Scan for the cell matching the given text and deliver its [x, y] coordinate at center. 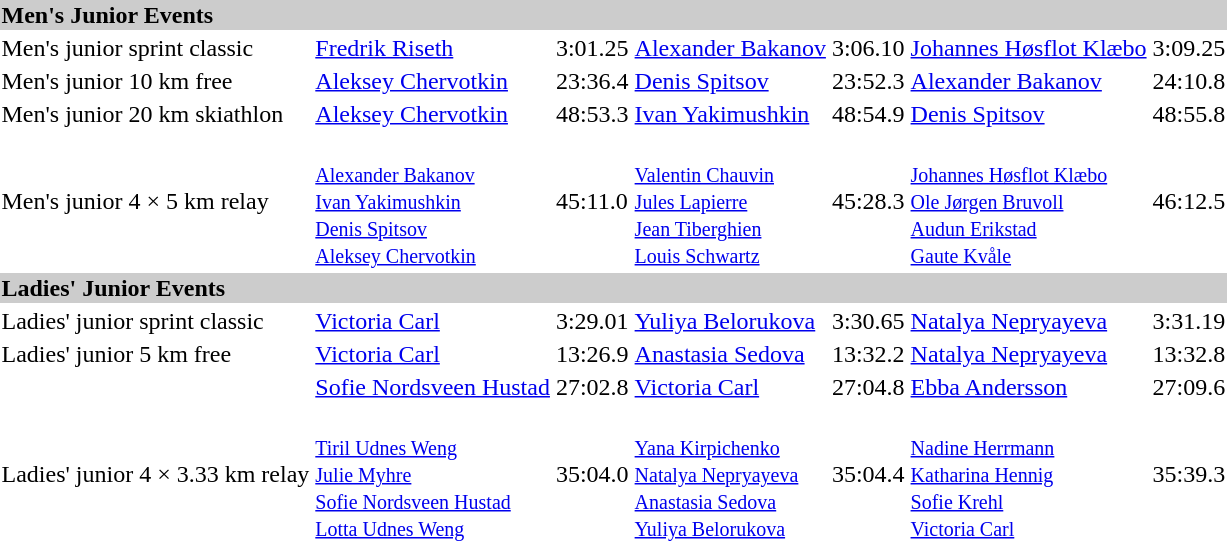
48:55.8 [1189, 114]
23:52.3 [868, 81]
48:53.3 [592, 114]
Ivan Yakimushkin [730, 114]
48:54.9 [868, 114]
Ladies' junior sprint classic [156, 321]
Johannes Høsflot KlæboOle Jørgen BruvollAudun ErikstadGaute Kvåle [1028, 201]
3:09.25 [1189, 48]
Ladies' junior 5 km free [156, 354]
45:28.3 [868, 201]
Yuliya Belorukova [730, 321]
Men's junior 4 × 5 km relay [156, 201]
13:32.2 [868, 354]
Valentin ChauvinJules LapierreJean TiberghienLouis Schwartz [730, 201]
27:02.8 [592, 387]
Anastasia Sedova [730, 354]
3:01.25 [592, 48]
Men's junior sprint classic [156, 48]
Ebba Andersson [1028, 387]
Sofie Nordsveen Hustad [433, 387]
Johannes Høsflot Klæbo [1028, 48]
24:10.8 [1189, 81]
Ladies' Junior Events [614, 288]
3:31.19 [1189, 321]
46:12.5 [1189, 201]
27:04.8 [868, 387]
3:30.65 [868, 321]
Alexander BakanovIvan YakimushkinDenis SpitsovAleksey Chervotkin [433, 201]
Fredrik Riseth [433, 48]
Men's Junior Events [614, 15]
23:36.4 [592, 81]
Men's junior 20 km skiathlon [156, 114]
3:29.01 [592, 321]
13:32.8 [1189, 354]
Men's junior 10 km free [156, 81]
45:11.0 [592, 201]
27:09.6 [1189, 387]
13:26.9 [592, 354]
3:06.10 [868, 48]
